Identify which cell holds the provided text, then report its [X, Y] central coordinate. 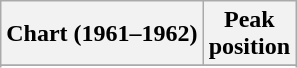
Peakposition [249, 34]
Chart (1961–1962) [102, 34]
